Output the (x, y) coordinate of the center of the cell containing the given text.  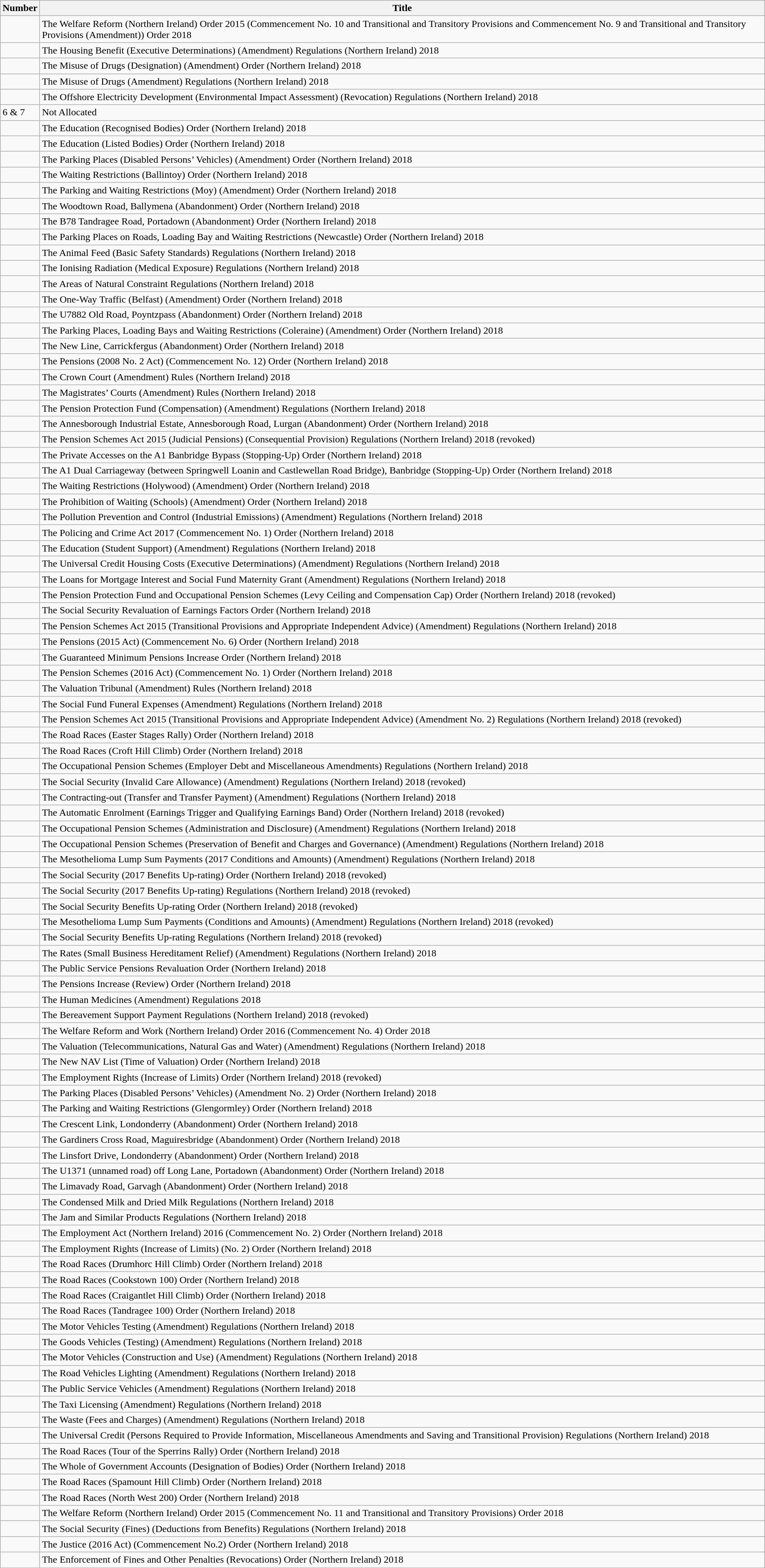
The Valuation (Telecommunications, Natural Gas and Water) (Amendment) Regulations (Northern Ireland) 2018 (402, 1046)
The Parking Places (Disabled Persons’ Vehicles) (Amendment) Order (Northern Ireland) 2018 (402, 159)
The Misuse of Drugs (Designation) (Amendment) Order (Northern Ireland) 2018 (402, 66)
The Social Security Benefits Up-rating Regulations (Northern Ireland) 2018 (revoked) (402, 937)
The Linsfort Drive, Londonderry (Abandonment) Order (Northern Ireland) 2018 (402, 1155)
The Occupational Pension Schemes (Administration and Disclosure) (Amendment) Regulations (Northern Ireland) 2018 (402, 828)
The Road Races (Spamount Hill Climb) Order (Northern Ireland) 2018 (402, 1482)
The New NAV List (Time of Valuation) Order (Northern Ireland) 2018 (402, 1062)
The Parking and Waiting Restrictions (Glengormley) Order (Northern Ireland) 2018 (402, 1108)
The Occupational Pension Schemes (Employer Debt and Miscellaneous Amendments) Regulations (Northern Ireland) 2018 (402, 766)
The Pensions Increase (Review) Order (Northern Ireland) 2018 (402, 984)
The Whole of Government Accounts (Designation of Bodies) Order (Northern Ireland) 2018 (402, 1467)
The Social Security Benefits Up-rating Order (Northern Ireland) 2018 (revoked) (402, 906)
The Pension Schemes Act 2015 (Transitional Provisions and Appropriate Independent Advice) (Amendment) Regulations (Northern Ireland) 2018 (402, 626)
The Rates (Small Business Hereditament Relief) (Amendment) Regulations (Northern Ireland) 2018 (402, 953)
The Prohibition of Waiting (Schools) (Amendment) Order (Northern Ireland) 2018 (402, 502)
The Social Security Revaluation of Earnings Factors Order (Northern Ireland) 2018 (402, 610)
The Motor Vehicles (Construction and Use) (Amendment) Regulations (Northern Ireland) 2018 (402, 1357)
The Limavady Road, Garvagh (Abandonment) Order (Northern Ireland) 2018 (402, 1186)
The Social Security (Invalid Care Allowance) (Amendment) Regulations (Northern Ireland) 2018 (revoked) (402, 782)
The Employment Rights (Increase of Limits) (No. 2) Order (Northern Ireland) 2018 (402, 1249)
The Occupational Pension Schemes (Preservation of Benefit and Charges and Governance) (Amendment) Regulations (Northern Ireland) 2018 (402, 844)
The Private Accesses on the A1 Banbridge Bypass (Stopping-Up) Order (Northern Ireland) 2018 (402, 455)
The Crescent Link, Londonderry (Abandonment) Order (Northern Ireland) 2018 (402, 1124)
The Waiting Restrictions (Ballintoy) Order (Northern Ireland) 2018 (402, 175)
The Taxi Licensing (Amendment) Regulations (Northern Ireland) 2018 (402, 1404)
The Goods Vehicles (Testing) (Amendment) Regulations (Northern Ireland) 2018 (402, 1342)
The Jam and Similar Products Regulations (Northern Ireland) 2018 (402, 1218)
The Road Races (Croft Hill Climb) Order (Northern Ireland) 2018 (402, 751)
The Public Service Pensions Revaluation Order (Northern Ireland) 2018 (402, 969)
The Condensed Milk and Dried Milk Regulations (Northern Ireland) 2018 (402, 1202)
The Road Races (Craigantlet Hill Climb) Order (Northern Ireland) 2018 (402, 1295)
The U1371 (unnamed road) off Long Lane, Portadown (Abandonment) Order (Northern Ireland) 2018 (402, 1171)
The Pensions (2008 No. 2 Act) (Commencement No. 12) Order (Northern Ireland) 2018 (402, 361)
The Pollution Prevention and Control (Industrial Emissions) (Amendment) Regulations (Northern Ireland) 2018 (402, 517)
The Areas of Natural Constraint Regulations (Northern Ireland) 2018 (402, 284)
The Employment Rights (Increase of Limits) Order (Northern Ireland) 2018 (revoked) (402, 1077)
The U7882 Old Road, Poyntzpass (Abandonment) Order (Northern Ireland) 2018 (402, 315)
The Loans for Mortgage Interest and Social Fund Maternity Grant (Amendment) Regulations (Northern Ireland) 2018 (402, 579)
Not Allocated (402, 112)
The Ionising Radiation (Medical Exposure) Regulations (Northern Ireland) 2018 (402, 268)
The Pension Schemes Act 2015 (Judicial Pensions) (Consequential Provision) Regulations (Northern Ireland) 2018 (revoked) (402, 439)
The Social Security (2017 Benefits Up-rating) Order (Northern Ireland) 2018 (revoked) (402, 875)
The Education (Student Support) (Amendment) Regulations (Northern Ireland) 2018 (402, 548)
The Employment Act (Northern Ireland) 2016 (Commencement No. 2) Order (Northern Ireland) 2018 (402, 1233)
The Road Races (Cookstown 100) Order (Northern Ireland) 2018 (402, 1280)
The Road Races (Tandragee 100) Order (Northern Ireland) 2018 (402, 1311)
The Education (Recognised Bodies) Order (Northern Ireland) 2018 (402, 128)
The Mesothelioma Lump Sum Payments (2017 Conditions and Amounts) (Amendment) Regulations (Northern Ireland) 2018 (402, 859)
The Pensions (2015 Act) (Commencement No. 6) Order (Northern Ireland) 2018 (402, 642)
The Road Races (North West 200) Order (Northern Ireland) 2018 (402, 1498)
The Enforcement of Fines and Other Penalties (Revocations) Order (Northern Ireland) 2018 (402, 1560)
The A1 Dual Carriageway (between Springwell Loanin and Castlewellan Road Bridge), Banbridge (Stopping-Up) Order (Northern Ireland) 2018 (402, 471)
Number (20, 8)
The Education (Listed Bodies) Order (Northern Ireland) 2018 (402, 144)
The Annesborough Industrial Estate, Annesborough Road, Lurgan (Abandonment) Order (Northern Ireland) 2018 (402, 424)
The Motor Vehicles Testing (Amendment) Regulations (Northern Ireland) 2018 (402, 1326)
The Gardiners Cross Road, Maguiresbridge (Abandonment) Order (Northern Ireland) 2018 (402, 1140)
The Magistrates’ Courts (Amendment) Rules (Northern Ireland) 2018 (402, 393)
The Parking Places on Roads, Loading Bay and Waiting Restrictions (Newcastle) Order (Northern Ireland) 2018 (402, 237)
The B78 Tandragee Road, Portadown (Abandonment) Order (Northern Ireland) 2018 (402, 222)
The Social Security (Fines) (Deductions from Benefits) Regulations (Northern Ireland) 2018 (402, 1529)
The Valuation Tribunal (Amendment) Rules (Northern Ireland) 2018 (402, 688)
The Housing Benefit (Executive Determinations) (Amendment) Regulations (Northern Ireland) 2018 (402, 50)
The Crown Court (Amendment) Rules (Northern Ireland) 2018 (402, 377)
The Welfare Reform (Northern Ireland) Order 2015 (Commencement No. 11 and Transitional and Transitory Provisions) Order 2018 (402, 1513)
The Automatic Enrolment (Earnings Trigger and Qualifying Earnings Band) Order (Northern Ireland) 2018 (revoked) (402, 813)
The Bereavement Support Payment Regulations (Northern Ireland) 2018 (revoked) (402, 1015)
The Social Security (2017 Benefits Up-rating) Regulations (Northern Ireland) 2018 (revoked) (402, 891)
The Parking Places, Loading Bays and Waiting Restrictions (Coleraine) (Amendment) Order (Northern Ireland) 2018 (402, 330)
The Road Vehicles Lighting (Amendment) Regulations (Northern Ireland) 2018 (402, 1373)
The Misuse of Drugs (Amendment) Regulations (Northern Ireland) 2018 (402, 81)
The Justice (2016 Act) (Commencement No.2) Order (Northern Ireland) 2018 (402, 1544)
The Contracting-out (Transfer and Transfer Payment) (Amendment) Regulations (Northern Ireland) 2018 (402, 797)
The Social Fund Funeral Expenses (Amendment) Regulations (Northern Ireland) 2018 (402, 704)
The Road Races (Easter Stages Rally) Order (Northern Ireland) 2018 (402, 735)
The Parking and Waiting Restrictions (Moy) (Amendment) Order (Northern Ireland) 2018 (402, 190)
The Road Races (Tour of the Sperrins Rally) Order (Northern Ireland) 2018 (402, 1451)
The Public Service Vehicles (Amendment) Regulations (Northern Ireland) 2018 (402, 1389)
The One-Way Traffic (Belfast) (Amendment) Order (Northern Ireland) 2018 (402, 299)
The New Line, Carrickfergus (Abandonment) Order (Northern Ireland) 2018 (402, 346)
The Woodtown Road, Ballymena (Abandonment) Order (Northern Ireland) 2018 (402, 206)
The Animal Feed (Basic Safety Standards) Regulations (Northern Ireland) 2018 (402, 253)
The Pension Protection Fund and Occupational Pension Schemes (Levy Ceiling and Compensation Cap) Order (Northern Ireland) 2018 (revoked) (402, 595)
The Universal Credit Housing Costs (Executive Determinations) (Amendment) Regulations (Northern Ireland) 2018 (402, 564)
6 & 7 (20, 112)
The Pension Protection Fund (Compensation) (Amendment) Regulations (Northern Ireland) 2018 (402, 408)
The Offshore Electricity Development (Environmental Impact Assessment) (Revocation) Regulations (Northern Ireland) 2018 (402, 97)
The Mesothelioma Lump Sum Payments (Conditions and Amounts) (Amendment) Regulations (Northern Ireland) 2018 (revoked) (402, 922)
The Waste (Fees and Charges) (Amendment) Regulations (Northern Ireland) 2018 (402, 1420)
Title (402, 8)
The Pension Schemes (2016 Act) (Commencement No. 1) Order (Northern Ireland) 2018 (402, 673)
The Guaranteed Minimum Pensions Increase Order (Northern Ireland) 2018 (402, 657)
The Waiting Restrictions (Holywood) (Amendment) Order (Northern Ireland) 2018 (402, 486)
The Human Medicines (Amendment) Regulations 2018 (402, 1000)
The Parking Places (Disabled Persons’ Vehicles) (Amendment No. 2) Order (Northern Ireland) 2018 (402, 1093)
The Road Races (Drumhorc Hill Climb) Order (Northern Ireland) 2018 (402, 1264)
The Policing and Crime Act 2017 (Commencement No. 1) Order (Northern Ireland) 2018 (402, 533)
The Welfare Reform and Work (Northern Ireland) Order 2016 (Commencement No. 4) Order 2018 (402, 1031)
